Determine the [X, Y] coordinate at the center of the cell enclosing the given text.  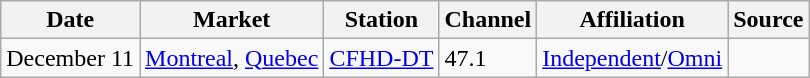
Date [70, 20]
Independent/Omni [632, 58]
47.1 [488, 58]
Source [768, 20]
Market [232, 20]
Montreal, Quebec [232, 58]
Station [382, 20]
December 11 [70, 58]
Channel [488, 20]
CFHD-DT [382, 58]
Affiliation [632, 20]
